Pinpoint the cell where the given text exists, returning its (X, Y) midpoint coordinate. 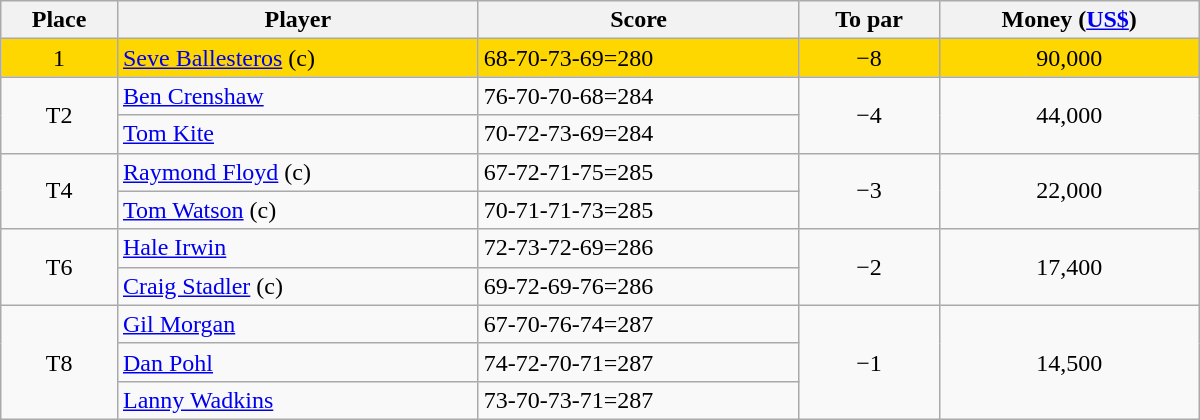
67-72-71-75=285 (638, 172)
Ben Crenshaw (298, 96)
−2 (869, 267)
Raymond Floyd (c) (298, 172)
To par (869, 20)
Gil Morgan (298, 324)
69-72-69-76=286 (638, 286)
1 (60, 58)
70-72-73-69=284 (638, 134)
Seve Ballesteros (c) (298, 58)
Money (US$) (1069, 20)
70-71-71-73=285 (638, 210)
74-72-70-71=287 (638, 362)
T8 (60, 362)
Score (638, 20)
Player (298, 20)
T6 (60, 267)
Hale Irwin (298, 248)
73-70-73-71=287 (638, 400)
−3 (869, 191)
72-73-72-69=286 (638, 248)
Craig Stadler (c) (298, 286)
T2 (60, 115)
44,000 (1069, 115)
−1 (869, 362)
68-70-73-69=280 (638, 58)
T4 (60, 191)
Dan Pohl (298, 362)
−4 (869, 115)
Lanny Wadkins (298, 400)
67-70-76-74=287 (638, 324)
17,400 (1069, 267)
14,500 (1069, 362)
Tom Watson (c) (298, 210)
Tom Kite (298, 134)
90,000 (1069, 58)
−8 (869, 58)
76-70-70-68=284 (638, 96)
22,000 (1069, 191)
Place (60, 20)
